Scan for the cell matching the given text and deliver its (x, y) coordinate at center. 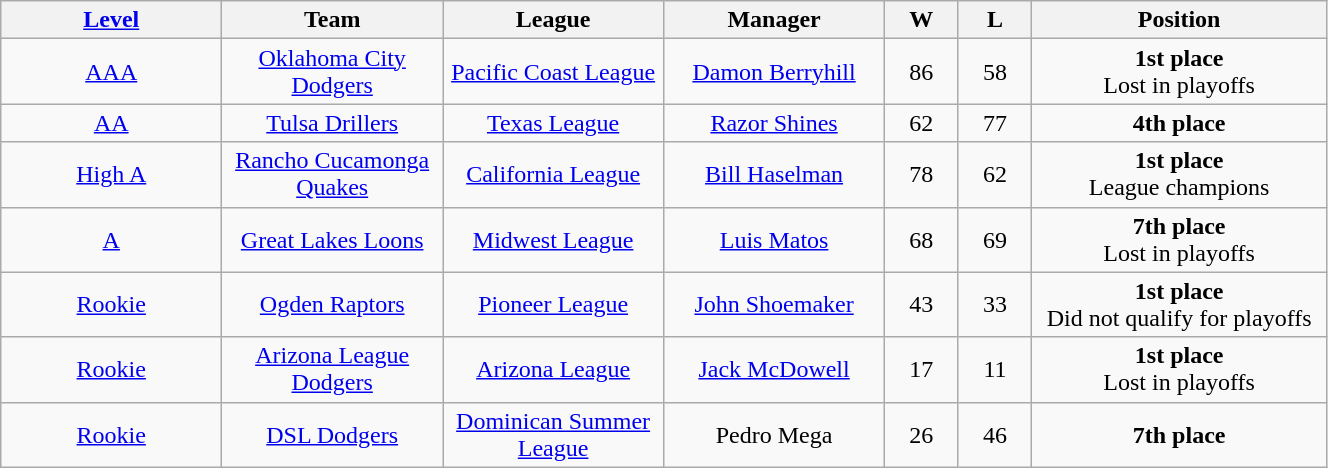
Position (1180, 20)
John Shoemaker (774, 304)
Damon Berryhill (774, 72)
Bill Haselman (774, 174)
DSL Dodgers (332, 434)
Tulsa Drillers (332, 123)
26 (922, 434)
AA (112, 123)
Pacific Coast League (554, 72)
1st placeLost in playoffs (1180, 72)
Texas League (554, 123)
33 (995, 304)
46 (995, 434)
Oklahoma City Dodgers (332, 72)
17 (922, 370)
L (995, 20)
Razor Shines (774, 123)
68 (922, 240)
California League (554, 174)
Dominican Summer League (554, 434)
Rancho Cucamonga Quakes (332, 174)
Great Lakes Loons (332, 240)
11 (995, 370)
1st placeLeague champions (1180, 174)
77 (995, 123)
1st place Did not qualify for playoffs (1180, 304)
Midwest League (554, 240)
W (922, 20)
Arizona League (554, 370)
High A (112, 174)
58 (995, 72)
A (112, 240)
86 (922, 72)
7th place (1180, 434)
69 (995, 240)
League (554, 20)
4th place (1180, 123)
1st place Lost in playoffs (1180, 370)
Jack McDowell (774, 370)
Team (332, 20)
Pedro Mega (774, 434)
Manager (774, 20)
Arizona League Dodgers (332, 370)
Ogden Raptors (332, 304)
AAA (112, 72)
Level (112, 20)
Luis Matos (774, 240)
Pioneer League (554, 304)
78 (922, 174)
43 (922, 304)
7th placeLost in playoffs (1180, 240)
